Pinpoint the cell where the given text exists, returning its (x, y) midpoint coordinate. 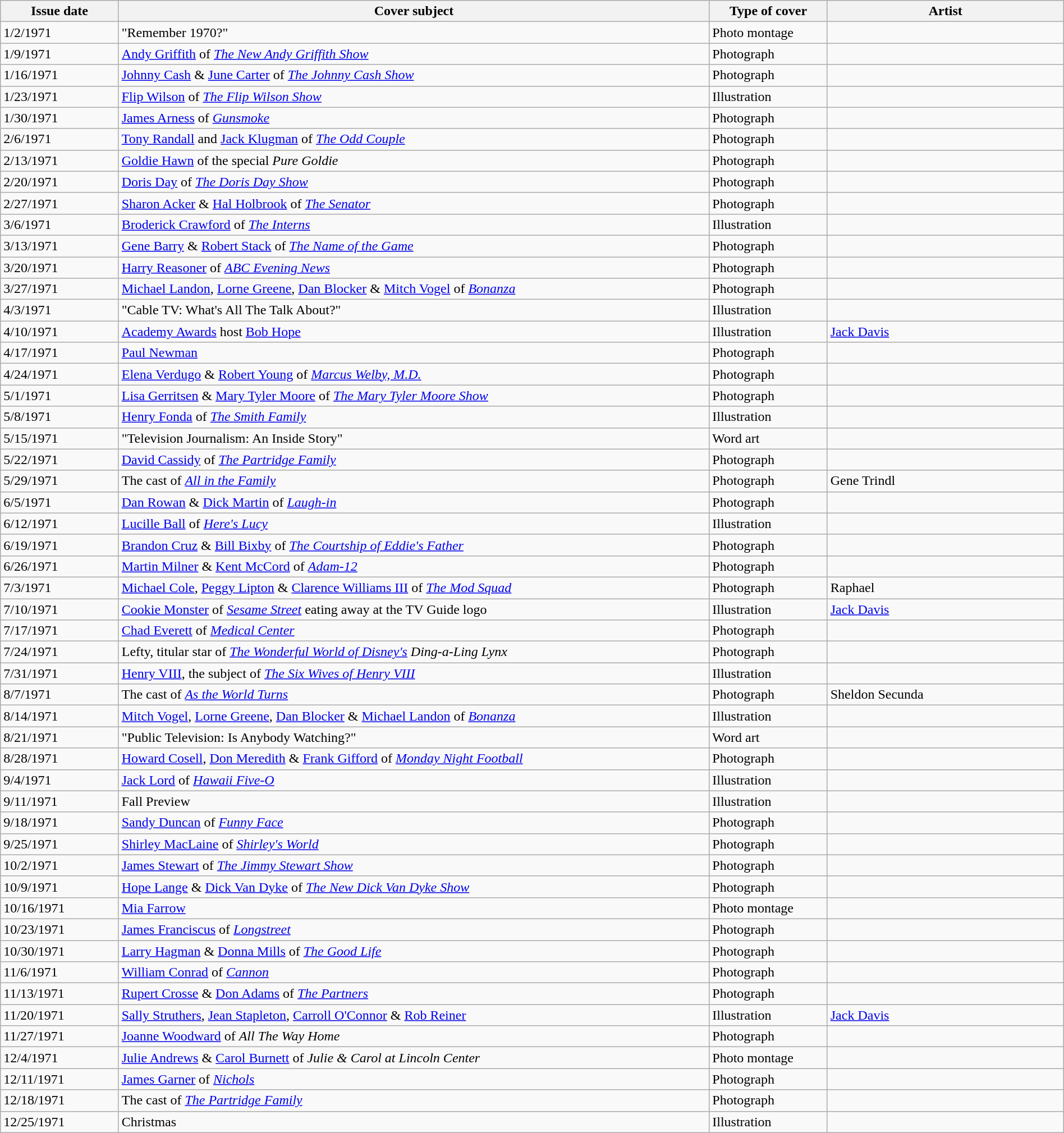
Sandy Duncan of Funny Face (414, 823)
James Stewart of The Jimmy Stewart Show (414, 865)
4/3/1971 (59, 310)
7/10/1971 (59, 609)
3/27/1971 (59, 289)
Julie Andrews & Carol Burnett of Julie & Carol at Lincoln Center (414, 1058)
6/19/1971 (59, 545)
9/4/1971 (59, 780)
3/6/1971 (59, 224)
10/9/1971 (59, 887)
5/22/1971 (59, 460)
Gene Barry & Robert Stack of The Name of the Game (414, 246)
Mitch Vogel, Lorne Greene, Dan Blocker & Michael Landon of Bonanza (414, 716)
10/16/1971 (59, 908)
8/21/1971 (59, 737)
Henry VIII, the subject of The Six Wives of Henry VIII (414, 673)
Artist (945, 11)
Sharon Acker & Hal Holbrook of The Senator (414, 203)
2/20/1971 (59, 182)
"Television Journalism: An Inside Story" (414, 438)
7/17/1971 (59, 631)
2/27/1971 (59, 203)
Broderick Crawford of The Interns (414, 224)
Type of cover (768, 11)
5/29/1971 (59, 481)
Andy Griffith of The New Andy Griffith Show (414, 54)
1/9/1971 (59, 54)
Lefty, titular star of The Wonderful World of Disney's Ding-a-Ling Lynx (414, 652)
Academy Awards host Bob Hope (414, 332)
5/1/1971 (59, 396)
4/24/1971 (59, 374)
2/6/1971 (59, 139)
Elena Verdugo & Robert Young of Marcus Welby, M.D. (414, 374)
"Remember 1970?" (414, 33)
12/4/1971 (59, 1058)
1/2/1971 (59, 33)
Larry Hagman & Donna Mills of The Good Life (414, 951)
James Garner of Nichols (414, 1079)
Martin Milner & Kent McCord of Adam-12 (414, 566)
Johnny Cash & June Carter of The Johnny Cash Show (414, 75)
The cast of All in the Family (414, 481)
Flip Wilson of The Flip Wilson Show (414, 97)
3/20/1971 (59, 268)
Doris Day of The Doris Day Show (414, 182)
7/31/1971 (59, 673)
1/23/1971 (59, 97)
10/30/1971 (59, 951)
12/18/1971 (59, 1100)
Lucille Ball of Here's Lucy (414, 524)
Michael Landon, Lorne Greene, Dan Blocker & Mitch Vogel of Bonanza (414, 289)
"Cable TV: What's All The Talk About?" (414, 310)
Joanne Woodward of All The Way Home (414, 1036)
Brandon Cruz & Bill Bixby of The Courtship of Eddie's Father (414, 545)
James Arness of Gunsmoke (414, 118)
Sheldon Secunda (945, 695)
8/7/1971 (59, 695)
6/26/1971 (59, 566)
The cast of The Partridge Family (414, 1100)
Fall Preview (414, 801)
Howard Cosell, Don Meredith & Frank Gifford of Monday Night Football (414, 759)
Harry Reasoner of ABC Evening News (414, 268)
12/25/1971 (59, 1122)
William Conrad of Cannon (414, 973)
Hope Lange & Dick Van Dyke of The New Dick Van Dyke Show (414, 887)
5/15/1971 (59, 438)
The cast of As the World Turns (414, 695)
7/3/1971 (59, 588)
1/16/1971 (59, 75)
James Franciscus of Longstreet (414, 929)
Cover subject (414, 11)
Chad Everett of Medical Center (414, 631)
2/13/1971 (59, 160)
1/30/1971 (59, 118)
Christmas (414, 1122)
3/13/1971 (59, 246)
11/20/1971 (59, 1015)
Lisa Gerritsen & Mary Tyler Moore of The Mary Tyler Moore Show (414, 396)
Michael Cole, Peggy Lipton & Clarence Williams III of The Mod Squad (414, 588)
10/2/1971 (59, 865)
David Cassidy of The Partridge Family (414, 460)
12/11/1971 (59, 1079)
Goldie Hawn of the special Pure Goldie (414, 160)
Rupert Crosse & Don Adams of The Partners (414, 994)
11/6/1971 (59, 973)
9/11/1971 (59, 801)
4/17/1971 (59, 353)
Issue date (59, 11)
Dan Rowan & Dick Martin of Laugh-in (414, 502)
Raphael (945, 588)
4/10/1971 (59, 332)
7/24/1971 (59, 652)
Cookie Monster of Sesame Street eating away at the TV Guide logo (414, 609)
Mia Farrow (414, 908)
8/14/1971 (59, 716)
9/18/1971 (59, 823)
6/12/1971 (59, 524)
11/27/1971 (59, 1036)
10/23/1971 (59, 929)
11/13/1971 (59, 994)
6/5/1971 (59, 502)
Gene Trindl (945, 481)
Paul Newman (414, 353)
5/8/1971 (59, 417)
Shirley MacLaine of Shirley's World (414, 844)
Sally Struthers, Jean Stapleton, Carroll O'Connor & Rob Reiner (414, 1015)
"Public Television: Is Anybody Watching?" (414, 737)
9/25/1971 (59, 844)
8/28/1971 (59, 759)
Jack Lord of Hawaii Five-O (414, 780)
Tony Randall and Jack Klugman of The Odd Couple (414, 139)
Henry Fonda of The Smith Family (414, 417)
